Determine the [x, y] coordinate at the center of the cell enclosing the given text.  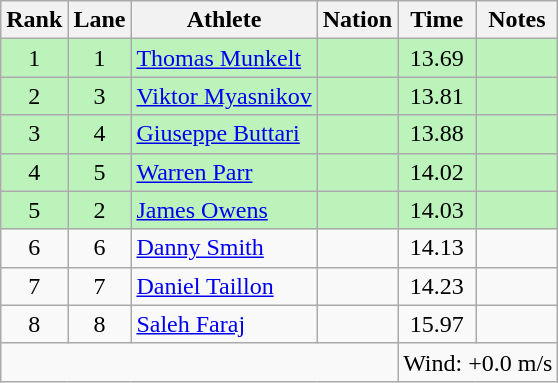
Time [437, 20]
Lane [100, 20]
Daniel Taillon [224, 286]
Nation [357, 20]
Rank [34, 20]
Athlete [224, 20]
14.13 [437, 248]
14.02 [437, 172]
Wind: +0.0 m/s [478, 362]
Danny Smith [224, 248]
13.69 [437, 58]
Giuseppe Buttari [224, 134]
14.23 [437, 286]
14.03 [437, 210]
Thomas Munkelt [224, 58]
Warren Parr [224, 172]
13.88 [437, 134]
13.81 [437, 96]
Viktor Myasnikov [224, 96]
Saleh Faraj [224, 324]
15.97 [437, 324]
Notes [517, 20]
James Owens [224, 210]
